Capture the cell that displays the provided text and extract its [x, y] central coordinate. 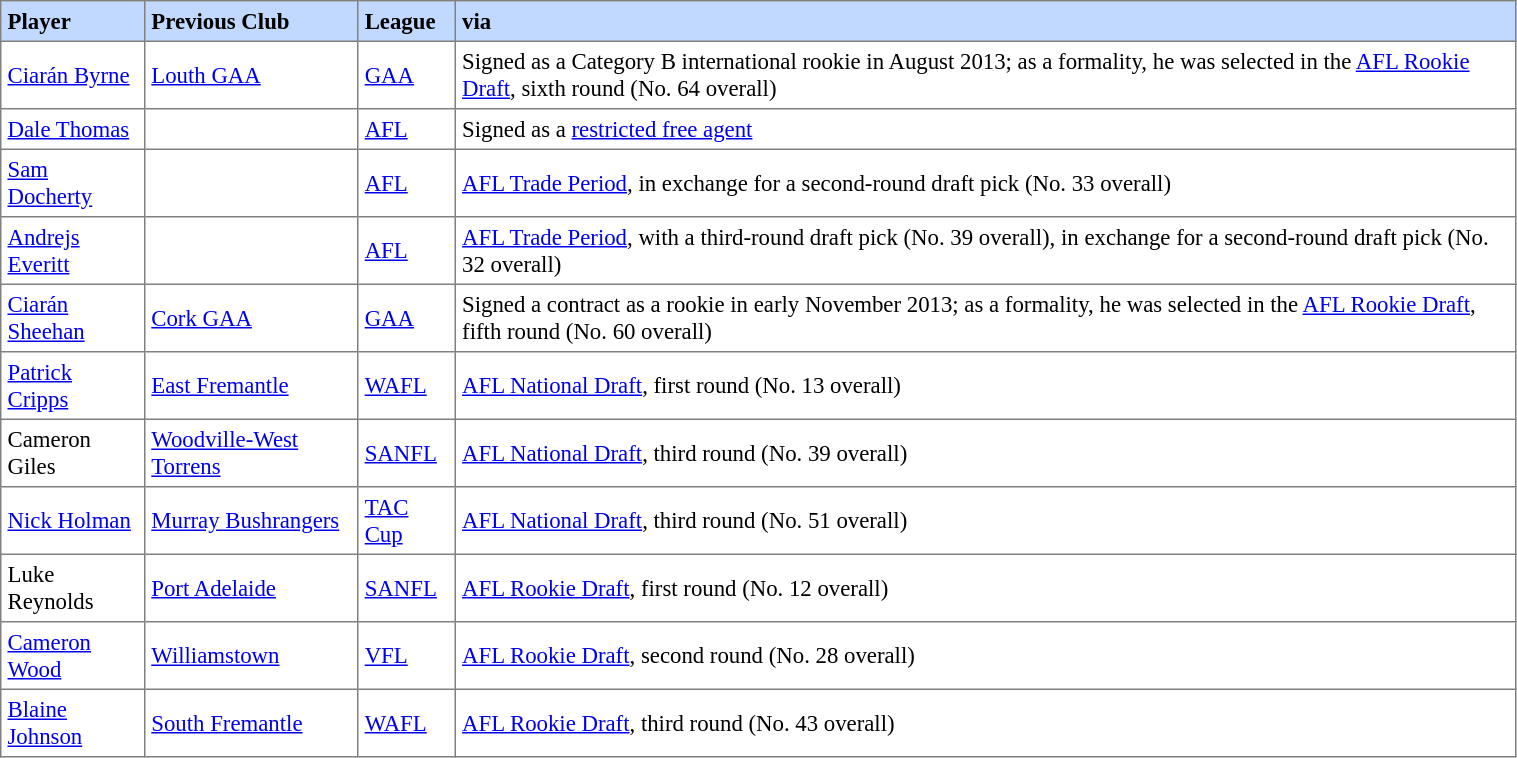
AFL National Draft, third round (No. 51 overall) [986, 521]
via [986, 21]
Player [73, 21]
Signed as a restricted free agent [986, 129]
AFL Rookie Draft, first round (No. 12 overall) [986, 588]
AFL Rookie Draft, third round (No. 43 overall) [986, 723]
Blaine Johnson [73, 723]
Cameron Giles [73, 453]
Signed a contract as a rookie in early November 2013; as a formality, he was selected in the AFL Rookie Draft, fifth round (No. 60 overall) [986, 318]
Port Adelaide [252, 588]
Patrick Cripps [73, 386]
Dale Thomas [73, 129]
Nick Holman [73, 521]
Luke Reynolds [73, 588]
East Fremantle [252, 386]
Andrejs Everitt [73, 251]
TAC Cup [406, 521]
AFL Trade Period, with a third-round draft pick (No. 39 overall), in exchange for a second-round draft pick (No. 32 overall) [986, 251]
Previous Club [252, 21]
Sam Docherty [73, 183]
Ciarán Byrne [73, 75]
Murray Bushrangers [252, 521]
Louth GAA [252, 75]
AFL Rookie Draft, second round (No. 28 overall) [986, 656]
Cameron Wood [73, 656]
Signed as a Category B international rookie in August 2013; as a formality, he was selected in the AFL Rookie Draft, sixth round (No. 64 overall) [986, 75]
South Fremantle [252, 723]
Cork GAA [252, 318]
Williamstown [252, 656]
Woodville-West Torrens [252, 453]
VFL [406, 656]
AFL National Draft, third round (No. 39 overall) [986, 453]
League [406, 21]
AFL National Draft, first round (No. 13 overall) [986, 386]
Ciarán Sheehan [73, 318]
AFL Trade Period, in exchange for a second-round draft pick (No. 33 overall) [986, 183]
